Output the [X, Y] coordinate of the center of the cell containing the given text.  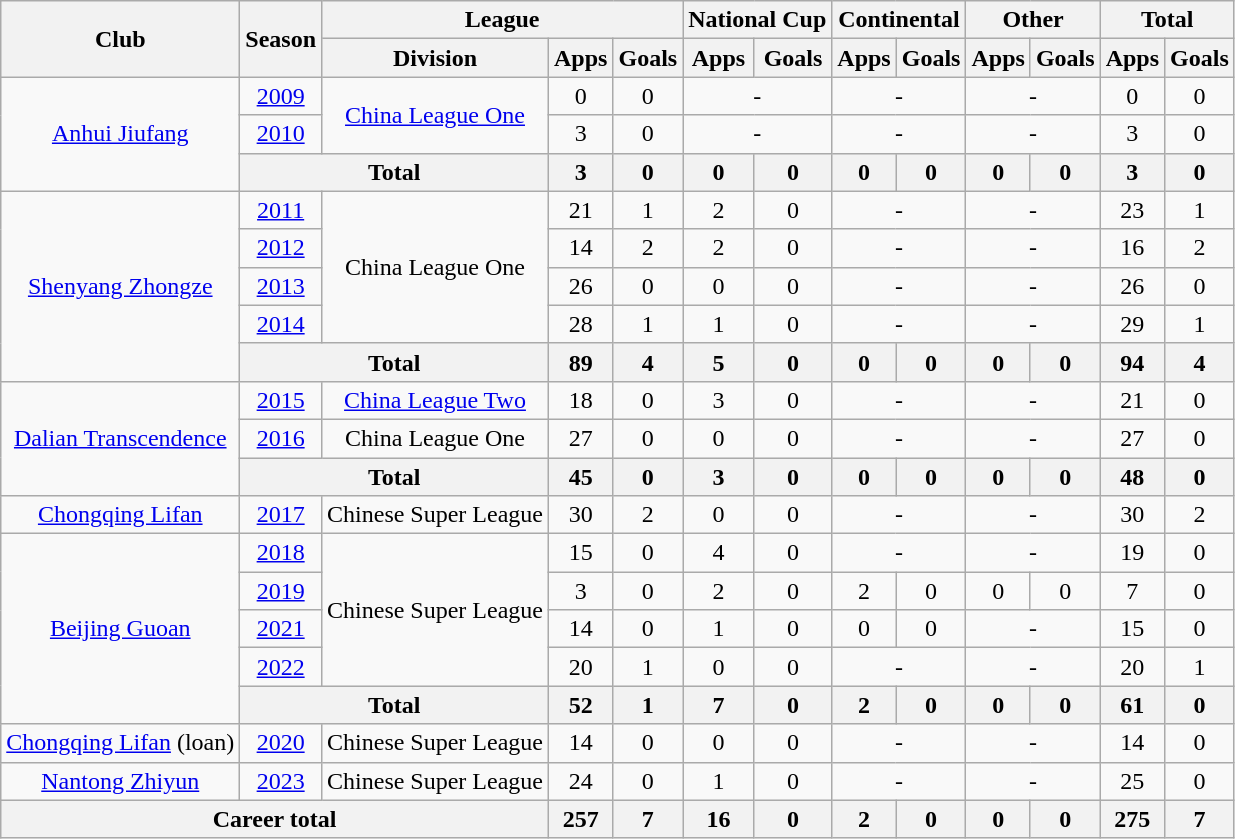
2010 [281, 134]
28 [581, 324]
China League Two [436, 400]
2012 [281, 248]
Club [120, 39]
Continental [899, 20]
Dalian Transcendence [120, 438]
Chongqing Lifan [120, 515]
2022 [281, 667]
2017 [281, 515]
Career total [275, 819]
2023 [281, 781]
257 [581, 819]
89 [581, 362]
League [502, 20]
61 [1132, 705]
2014 [281, 324]
45 [581, 477]
23 [1132, 210]
2011 [281, 210]
25 [1132, 781]
Beijing Guoan [120, 629]
94 [1132, 362]
2018 [281, 553]
Other [1033, 20]
52 [581, 705]
Anhui Jiufang [120, 134]
48 [1132, 477]
2009 [281, 96]
2013 [281, 286]
2020 [281, 743]
2016 [281, 438]
Season [281, 39]
Shenyang Zhongze [120, 286]
2019 [281, 591]
24 [581, 781]
19 [1132, 553]
5 [719, 362]
2021 [281, 629]
Chongqing Lifan (loan) [120, 743]
Nantong Zhiyun [120, 781]
2015 [281, 400]
29 [1132, 324]
Division [436, 58]
National Cup [758, 20]
275 [1132, 819]
18 [581, 400]
